Provide the (X, Y) coordinate of the cell's center where the given text is located.  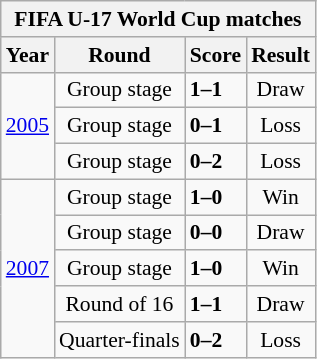
Result (280, 55)
FIFA U-17 World Cup matches (158, 19)
Round (120, 55)
Year (28, 55)
Score (216, 55)
0–1 (216, 126)
0–0 (216, 233)
2005 (28, 126)
Round of 16 (120, 304)
Quarter-finals (120, 340)
2007 (28, 268)
